Return the [X, Y] coordinate for the center point of the cell that contains the specified text.  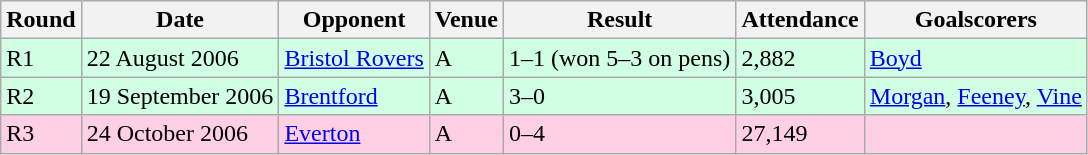
2,882 [800, 58]
Opponent [354, 20]
Round [41, 20]
3–0 [619, 96]
19 September 2006 [180, 96]
Attendance [800, 20]
R1 [41, 58]
27,149 [800, 134]
Venue [466, 20]
Morgan, Feeney, Vine [976, 96]
Brentford [354, 96]
R2 [41, 96]
Boyd [976, 58]
Result [619, 20]
Bristol Rovers [354, 58]
1–1 (won 5–3 on pens) [619, 58]
Goalscorers [976, 20]
Date [180, 20]
R3 [41, 134]
Everton [354, 134]
0–4 [619, 134]
3,005 [800, 96]
22 August 2006 [180, 58]
24 October 2006 [180, 134]
